Determine the (x, y) coordinate at the center of the cell enclosing the given text.  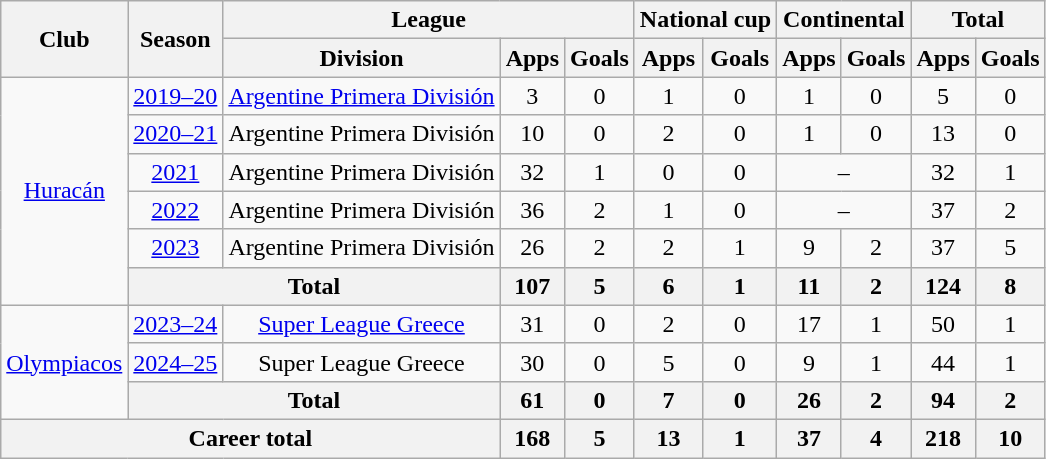
2020–21 (176, 134)
National cup (705, 20)
6 (668, 286)
2019–20 (176, 96)
168 (532, 438)
50 (943, 324)
Continental (844, 20)
44 (943, 362)
Club (64, 39)
7 (668, 400)
2023 (176, 248)
Olympiacos (64, 362)
218 (943, 438)
2023–24 (176, 324)
Huracán (64, 191)
124 (943, 286)
107 (532, 286)
30 (532, 362)
36 (532, 210)
31 (532, 324)
2021 (176, 172)
3 (532, 96)
11 (809, 286)
2022 (176, 210)
8 (1010, 286)
League (428, 20)
Season (176, 39)
17 (809, 324)
61 (532, 400)
94 (943, 400)
Career total (250, 438)
Division (362, 58)
2024–25 (176, 362)
4 (876, 438)
